Provide the (X, Y) coordinate of the cell's center where the given text is located.  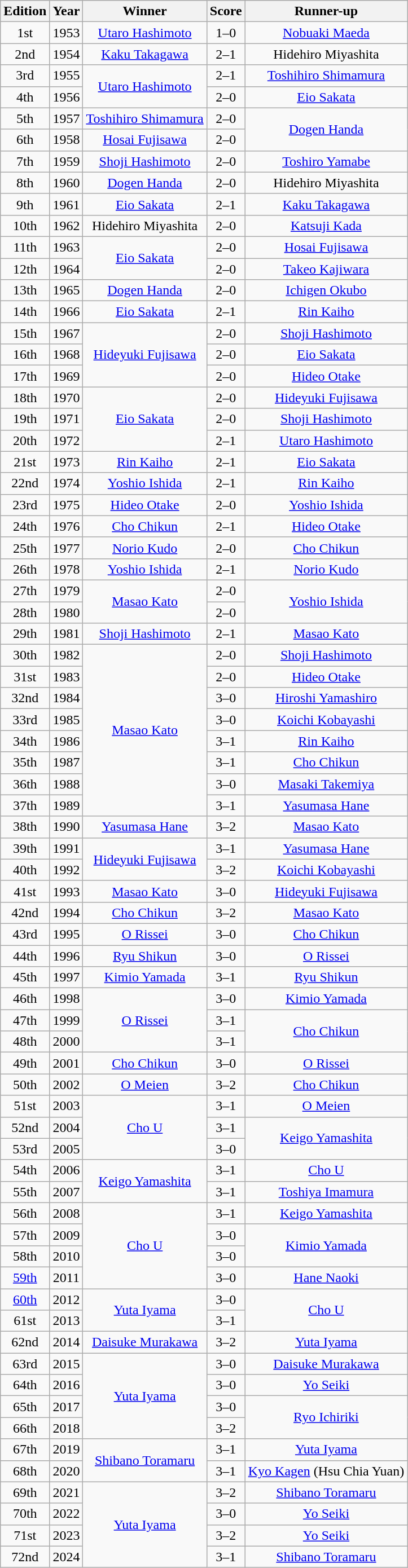
33rd (25, 720)
1959 (67, 161)
2020 (67, 1471)
14th (25, 312)
23rd (25, 505)
50th (25, 1085)
72nd (25, 1557)
41st (25, 891)
2024 (67, 1557)
42nd (25, 913)
45th (25, 977)
2019 (67, 1450)
Winner (144, 11)
2009 (67, 1235)
51st (25, 1106)
25th (25, 548)
1960 (67, 183)
1957 (67, 118)
2002 (67, 1085)
68th (25, 1471)
1963 (67, 247)
3rd (25, 76)
1971 (67, 419)
37th (25, 805)
1977 (67, 548)
Score (226, 11)
Hiroshi Yamashiro (326, 698)
39th (25, 848)
35th (25, 763)
1st (25, 33)
65th (25, 1407)
Kyo Kagen (Hsu Chia Yuan) (326, 1471)
46th (25, 999)
1995 (67, 934)
1981 (67, 634)
31st (25, 677)
1978 (67, 569)
44th (25, 956)
Hane Naoki (326, 1278)
Toshiro Yamabe (326, 161)
1984 (67, 698)
1986 (67, 741)
52nd (25, 1127)
Ichigen Okubo (326, 290)
1985 (67, 720)
Masaki Takemiya (326, 784)
1970 (67, 398)
2010 (67, 1256)
1955 (67, 76)
9th (25, 204)
21st (25, 462)
2013 (67, 1321)
1966 (67, 312)
Edition (25, 11)
1973 (67, 462)
1979 (67, 591)
2008 (67, 1213)
1961 (67, 204)
15th (25, 333)
2007 (67, 1192)
2011 (67, 1278)
2003 (67, 1106)
2005 (67, 1149)
2000 (67, 1042)
1972 (67, 441)
1990 (67, 827)
17th (25, 376)
1987 (67, 763)
1993 (67, 891)
1953 (67, 33)
2015 (67, 1364)
64th (25, 1385)
1980 (67, 612)
4th (25, 97)
1969 (67, 376)
27th (25, 591)
63rd (25, 1364)
Toshiya Imamura (326, 1192)
1–0 (226, 33)
2014 (67, 1342)
57th (25, 1235)
16th (25, 355)
1991 (67, 848)
1975 (67, 505)
1994 (67, 913)
2006 (67, 1170)
12th (25, 269)
1964 (67, 269)
5th (25, 118)
20th (25, 441)
1988 (67, 784)
2004 (67, 1127)
28th (25, 612)
24th (25, 526)
54th (25, 1170)
38th (25, 827)
67th (25, 1450)
Katsuji Kada (326, 226)
11th (25, 247)
1965 (67, 290)
2012 (67, 1299)
2017 (67, 1407)
Runner-up (326, 11)
1982 (67, 655)
71st (25, 1535)
2nd (25, 54)
2001 (67, 1063)
13th (25, 290)
1992 (67, 870)
Ryo Ichiriki (326, 1417)
62nd (25, 1342)
8th (25, 183)
30th (25, 655)
Takeo Kajiwara (326, 269)
43rd (25, 934)
32nd (25, 698)
1996 (67, 956)
18th (25, 398)
1997 (67, 977)
55th (25, 1192)
1974 (67, 483)
22nd (25, 483)
53rd (25, 1149)
60th (25, 1299)
1989 (67, 805)
70th (25, 1514)
1968 (67, 355)
48th (25, 1042)
26th (25, 569)
56th (25, 1213)
36th (25, 784)
1999 (67, 1020)
66th (25, 1428)
2018 (67, 1428)
2016 (67, 1385)
49th (25, 1063)
59th (25, 1278)
Nobuaki Maeda (326, 33)
29th (25, 634)
7th (25, 161)
2023 (67, 1535)
1967 (67, 333)
1976 (67, 526)
1983 (67, 677)
2022 (67, 1514)
34th (25, 741)
40th (25, 870)
19th (25, 419)
1958 (67, 140)
1962 (67, 226)
69th (25, 1492)
Year (67, 11)
1998 (67, 999)
47th (25, 1020)
2021 (67, 1492)
10th (25, 226)
58th (25, 1256)
6th (25, 140)
1956 (67, 97)
1954 (67, 54)
61st (25, 1321)
